Determine the [X, Y] coordinate at the center of the cell enclosing the given text.  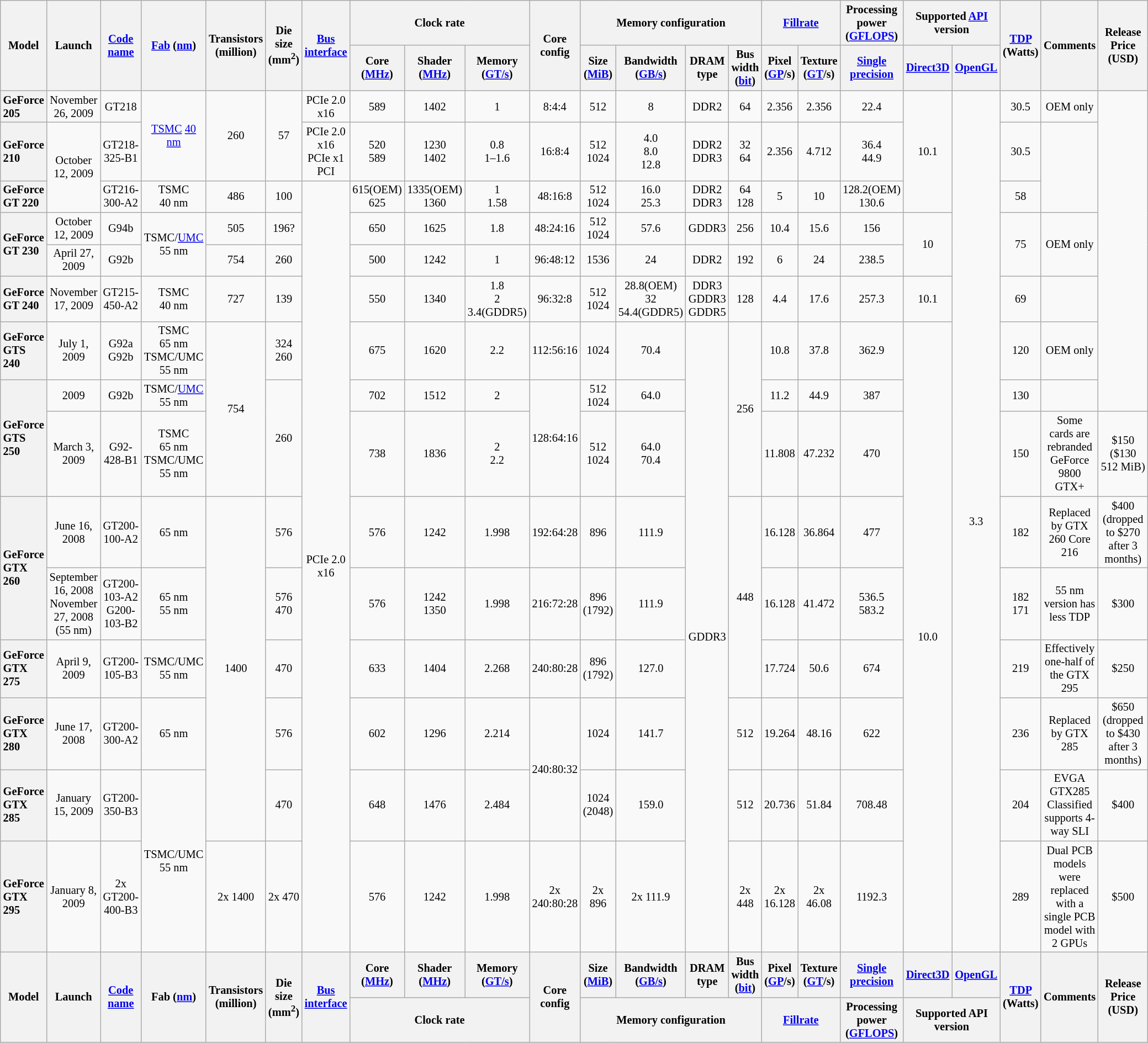
576470 [284, 603]
PCIe 2.0 x16PCIe x1PCI [326, 151]
$500 [1123, 897]
219 [1020, 669]
EVGA GTX285 Classified supports 4-way SLI [1070, 805]
June 17, 2008 [74, 734]
11.2 [780, 395]
GeForce GTS 240 [24, 351]
44.9 [819, 395]
50.6 [819, 669]
589 [377, 107]
55 nm version has less TDP [1070, 603]
1625 [435, 229]
1024 (2048) [598, 805]
69 [1020, 299]
2x 470 [284, 897]
1404 [435, 669]
GT215-450-A2 [121, 299]
41.472 [819, 603]
10.0 [928, 637]
70.4 [650, 351]
674 [871, 669]
2.214 [497, 734]
128:64:16 [555, 437]
January 8, 2009 [74, 897]
GT216-300-A2 [121, 197]
650 [377, 229]
GT218 [121, 107]
486 [236, 197]
505 [236, 229]
622 [871, 734]
April 9, 2009 [74, 669]
216:72:28 [555, 603]
Some cards are rebranded GeForce 9800 GTX+ [1070, 454]
448 [745, 597]
2x 46.08 [819, 897]
Replaced by GTX 285 [1070, 734]
11.58 [497, 197]
3264 [745, 151]
477 [871, 532]
96:32:8 [555, 299]
22.2 [497, 454]
$400 [1123, 805]
2x 240:80:28 [555, 897]
GeForce GTX 280 [24, 734]
8 [650, 107]
2x 896 [598, 897]
324260 [284, 351]
Dual PCB models were replaced with a single PCB model with 2 GPUs [1070, 897]
2.484 [497, 805]
GT200-300-A2 [121, 734]
1340 [435, 299]
2x GT200-400-B3 [121, 897]
2.268 [497, 669]
28.8(OEM)3254.4(GDDR5) [650, 299]
362.9 [871, 351]
64 [745, 107]
GeForce GTS 250 [24, 437]
139 [284, 299]
April 27, 2009 [74, 260]
727 [236, 299]
2x 448 [745, 897]
738 [377, 454]
37.8 [819, 351]
10.8 [780, 351]
20.736 [780, 805]
1.823.4(GDDR5) [497, 299]
48.16 [819, 734]
602 [377, 734]
Effectively one-half of the GTX 295 [1070, 669]
96:48:12 [555, 260]
22.4 [871, 107]
1512 [435, 395]
15.6 [819, 229]
156 [871, 229]
G92-428-B1 [121, 454]
$650 (dropped to $430 after 3 months) [1123, 734]
64128 [745, 197]
47.232 [819, 454]
896 [598, 532]
192:64:28 [555, 532]
10.4 [780, 229]
58 [1020, 197]
500 [377, 260]
196? [284, 229]
2x 1400 [236, 897]
2x 16.128 [780, 897]
236 [1020, 734]
182 [1020, 532]
633 [377, 669]
75 [1020, 244]
DDR3GDDR3GDDR5 [707, 299]
57.6 [650, 229]
675 [377, 351]
550 [377, 299]
128 [745, 299]
November 17, 2009 [74, 299]
$150($130 512 MiB) [1123, 454]
204 [1020, 805]
2009 [74, 395]
January 15, 2009 [74, 805]
5 [780, 197]
4.4 [780, 299]
$400 (dropped to $270 after 3 months) [1123, 532]
0.81–1.6 [497, 151]
51.84 [819, 805]
36.864 [819, 532]
6 [780, 260]
12421350 [435, 603]
65 nm55 nm [173, 603]
GT200-103-A2G200-103-B2 [121, 603]
1620 [435, 351]
8:4:4 [555, 107]
16:8:4 [555, 151]
387 [871, 395]
Replaced by GTX 260 Core 216 [1070, 532]
GeForce GTX 275 [24, 669]
615(OEM)625 [377, 197]
64.070.4 [650, 454]
4.08.012.8 [650, 151]
GT200-100-A2 [121, 532]
702 [377, 395]
G92aG92b [121, 351]
GT200-105-B3 [121, 669]
64.0 [650, 395]
708.48 [871, 805]
1400 [236, 669]
19.264 [780, 734]
1476 [435, 805]
2 [497, 395]
GeForce GT 240 [24, 299]
12301402 [435, 151]
1836 [435, 454]
1335(OEM)1360 [435, 197]
36.444.9 [871, 151]
238.5 [871, 260]
16.025.3 [650, 197]
GeForce GT 220 [24, 197]
57 [284, 136]
17.724 [780, 669]
100 [284, 197]
September 16, 2008 November 27, 2008 (55 nm) [74, 603]
GeForce GTX 260 [24, 568]
November 26, 2009 [74, 107]
112:56:16 [555, 351]
4.712 [819, 151]
159.0 [650, 805]
2.2 [497, 351]
240:80:28 [555, 669]
182171 [1020, 603]
48:16:8 [555, 197]
$300 [1123, 603]
GeForce 205 [24, 107]
150 [1020, 454]
520589 [377, 151]
130 [1020, 395]
GT218-325-B1 [121, 151]
March 3, 2009 [74, 454]
17.6 [819, 299]
2x 111.9 [650, 897]
G94b [121, 229]
141.7 [650, 734]
128.2(OEM)130.6 [871, 197]
1.8 [497, 229]
240:80:32 [555, 770]
127.0 [650, 669]
11.808 [780, 454]
1296 [435, 734]
3.3 [976, 521]
120 [1020, 351]
289 [1020, 897]
June 16, 2008 [74, 532]
257.3 [871, 299]
July 1, 2009 [74, 351]
GeForce GT 230 [24, 244]
1536 [598, 260]
1402 [435, 107]
GeForce 210 [24, 151]
GT200-350-B3 [121, 805]
48:24:16 [555, 229]
$250 [1123, 669]
1192.3 [871, 897]
648 [377, 805]
GeForce GTX 285 [24, 805]
536.5583.2 [871, 603]
192 [745, 260]
GeForce GTX 295 [24, 897]
